Pinpoint the cell where the given text exists, returning its (X, Y) midpoint coordinate. 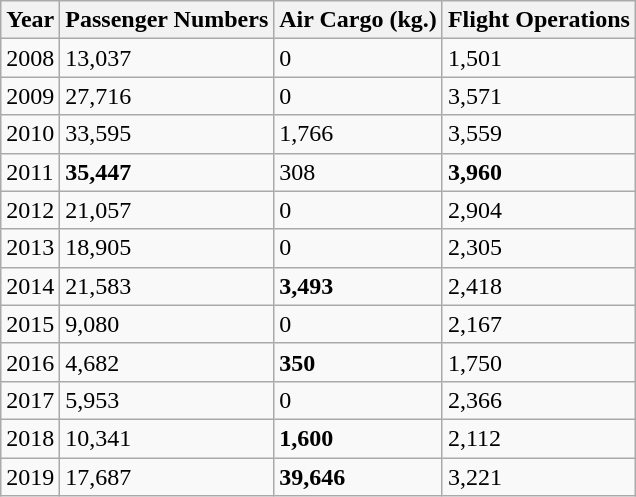
2012 (30, 210)
2,167 (538, 324)
2018 (30, 438)
2008 (30, 58)
1,501 (538, 58)
3,559 (538, 134)
2010 (30, 134)
Year (30, 20)
2009 (30, 96)
3,571 (538, 96)
3,493 (358, 286)
2,366 (538, 400)
9,080 (167, 324)
27,716 (167, 96)
1,750 (538, 362)
33,595 (167, 134)
2017 (30, 400)
2014 (30, 286)
2013 (30, 248)
2015 (30, 324)
21,583 (167, 286)
2,112 (538, 438)
308 (358, 172)
5,953 (167, 400)
3,221 (538, 477)
2,305 (538, 248)
Air Cargo (kg.) (358, 20)
17,687 (167, 477)
3,960 (538, 172)
13,037 (167, 58)
10,341 (167, 438)
35,447 (167, 172)
18,905 (167, 248)
4,682 (167, 362)
2016 (30, 362)
21,057 (167, 210)
Passenger Numbers (167, 20)
Flight Operations (538, 20)
350 (358, 362)
2019 (30, 477)
2011 (30, 172)
1,766 (358, 134)
1,600 (358, 438)
2,904 (538, 210)
39,646 (358, 477)
2,418 (538, 286)
